Determine the (X, Y) coordinate at the center of the cell enclosing the given text.  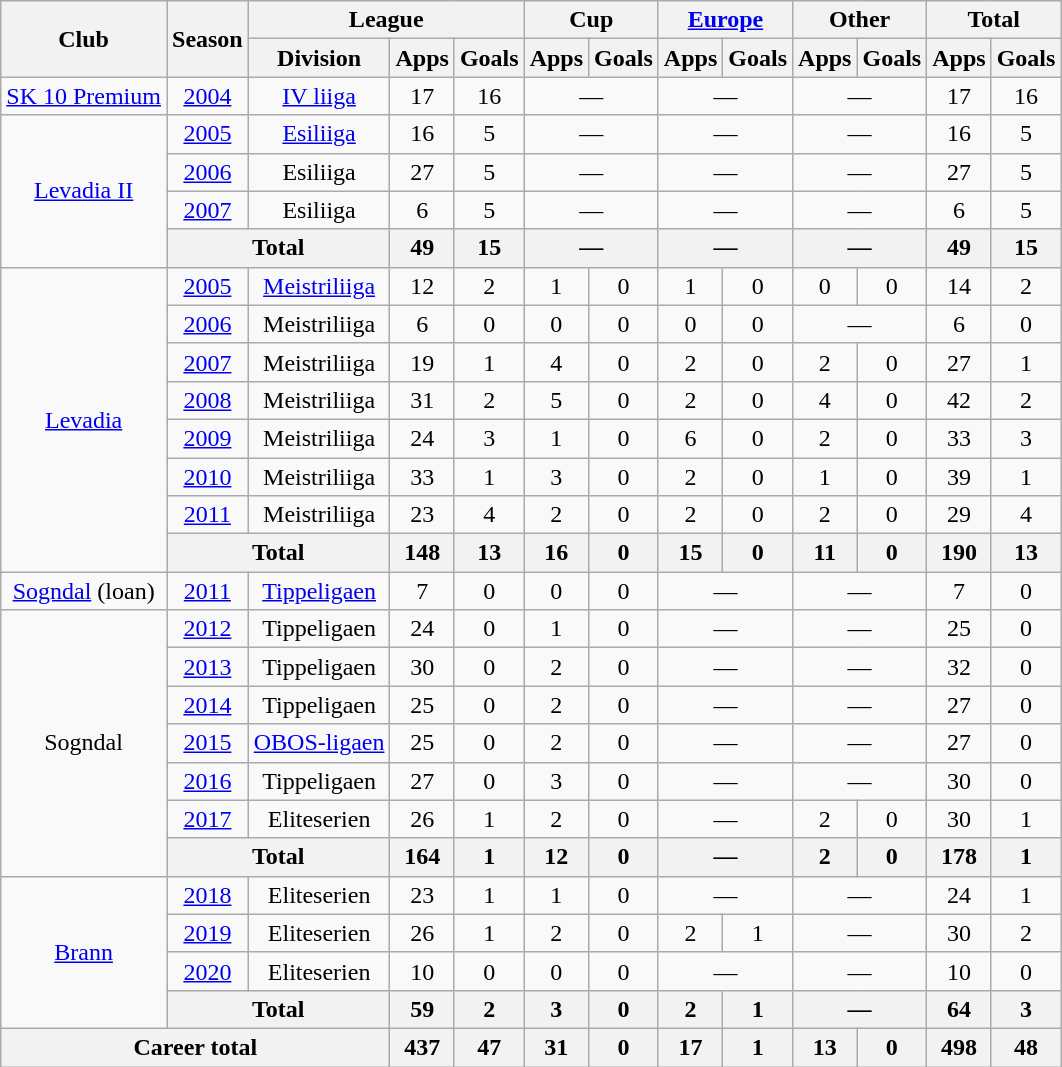
2020 (207, 971)
IV liiga (319, 96)
64 (959, 1009)
59 (422, 1009)
39 (959, 477)
42 (959, 400)
Levadia (84, 419)
32 (959, 667)
Brann (84, 952)
2013 (207, 667)
2009 (207, 438)
47 (489, 1047)
14 (959, 286)
498 (959, 1047)
League (386, 20)
Levadia II (84, 191)
Club (84, 39)
2016 (207, 781)
Career total (196, 1047)
178 (959, 857)
SK 10 Premium (84, 96)
Division (319, 58)
2017 (207, 819)
2008 (207, 400)
2010 (207, 477)
190 (959, 553)
2018 (207, 895)
Cup (591, 20)
Europe (725, 20)
2015 (207, 743)
29 (959, 515)
2019 (207, 933)
2012 (207, 629)
11 (825, 553)
164 (422, 857)
Other (860, 20)
2014 (207, 705)
48 (1026, 1047)
Sogndal (loan) (84, 591)
148 (422, 553)
Sogndal (84, 743)
2004 (207, 96)
19 (422, 362)
437 (422, 1047)
OBOS-ligaen (319, 743)
Season (207, 39)
